Scan for the cell matching the given text and deliver its [X, Y] coordinate at center. 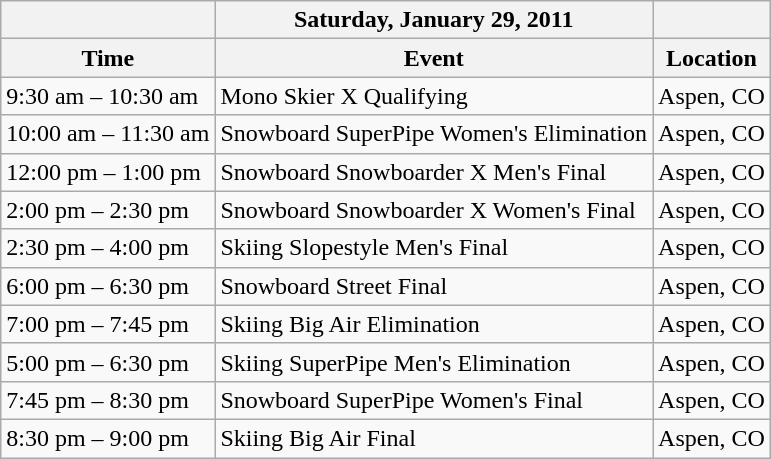
Time [108, 58]
9:30 am – 10:30 am [108, 96]
Skiing Slopestyle Men's Final [434, 248]
2:00 pm – 2:30 pm [108, 210]
Snowboard SuperPipe Women's Final [434, 400]
Snowboard Street Final [434, 286]
7:00 pm – 7:45 pm [108, 324]
Snowboard SuperPipe Women's Elimination [434, 134]
12:00 pm – 1:00 pm [108, 172]
Snowboard Snowboarder X Women's Final [434, 210]
Location [712, 58]
8:30 pm – 9:00 pm [108, 438]
2:30 pm – 4:00 pm [108, 248]
Skiing Big Air Final [434, 438]
7:45 pm – 8:30 pm [108, 400]
10:00 am – 11:30 am [108, 134]
Snowboard Snowboarder X Men's Final [434, 172]
Saturday, January 29, 2011 [434, 20]
6:00 pm – 6:30 pm [108, 286]
Event [434, 58]
Skiing SuperPipe Men's Elimination [434, 362]
5:00 pm – 6:30 pm [108, 362]
Mono Skier X Qualifying [434, 96]
Skiing Big Air Elimination [434, 324]
